Determine the (x, y) coordinate at the center of the cell enclosing the given text.  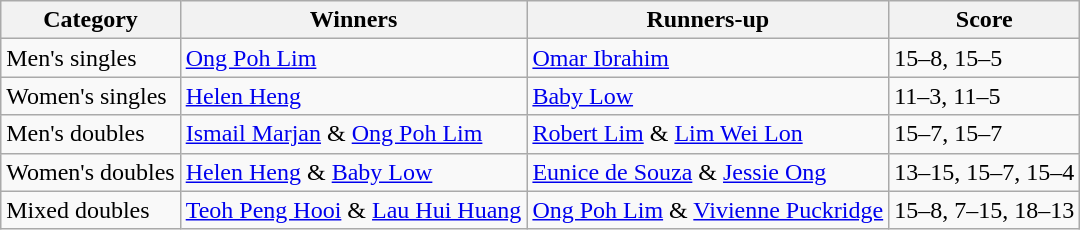
Robert Lim & Lim Wei Lon (708, 134)
Women's doubles (90, 172)
Men's doubles (90, 134)
13–15, 15–7, 15–4 (984, 172)
15–7, 15–7 (984, 134)
15–8, 7–15, 18–13 (984, 210)
Omar Ibrahim (708, 58)
Helen Heng (354, 96)
Baby Low (708, 96)
11–3, 11–5 (984, 96)
Score (984, 20)
Men's singles (90, 58)
Winners (354, 20)
Category (90, 20)
Ong Poh Lim & Vivienne Puckridge (708, 210)
Helen Heng & Baby Low (354, 172)
Teoh Peng Hooi & Lau Hui Huang (354, 210)
Ismail Marjan & Ong Poh Lim (354, 134)
Women's singles (90, 96)
Mixed doubles (90, 210)
Runners-up (708, 20)
Ong Poh Lim (354, 58)
15–8, 15–5 (984, 58)
Eunice de Souza & Jessie Ong (708, 172)
